Determine the (x, y) coordinate at the center of the cell enclosing the given text.  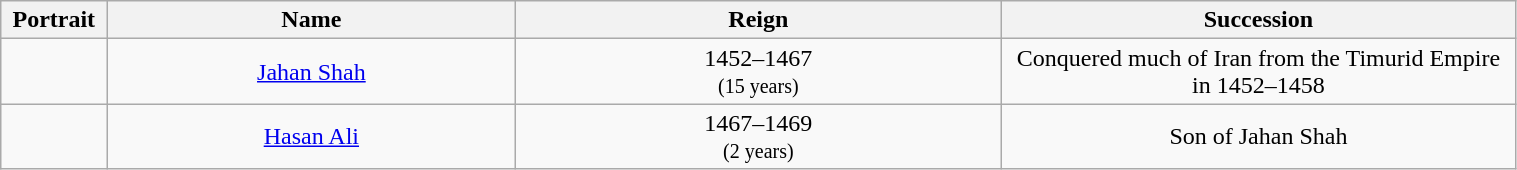
1452–1467(15 years) (758, 72)
Hasan Ali (312, 136)
Name (312, 20)
Jahan Shah (312, 72)
Portrait (54, 20)
Son of Jahan Shah (1258, 136)
Reign (758, 20)
Conquered much of Iran from the Timurid Empire in 1452–1458 (1258, 72)
Succession (1258, 20)
1467–1469(2 years) (758, 136)
